Return the [x, y] coordinate for the center point of the cell that contains the specified text.  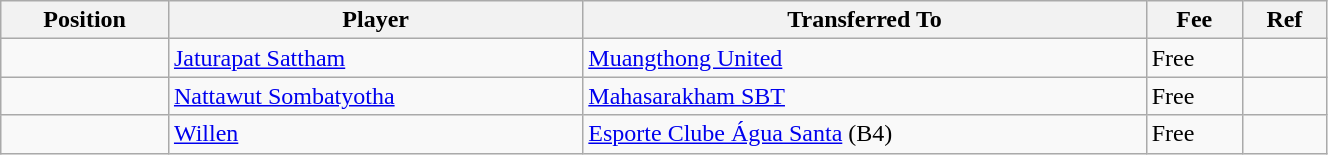
Ref [1284, 20]
Jaturapat Sattham [375, 58]
Nattawut Sombatyotha [375, 96]
Esporte Clube Água Santa (B4) [864, 134]
Position [85, 20]
Muangthong United [864, 58]
Transferred To [864, 20]
Fee [1194, 20]
Mahasarakham SBT [864, 96]
Player [375, 20]
Willen [375, 134]
